Provide the (X, Y) coordinate of the cell's center where the given text is located.  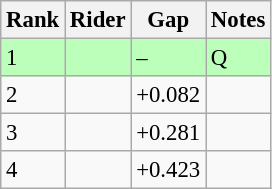
Rider (98, 20)
Q (238, 58)
1 (33, 58)
3 (33, 133)
Gap (168, 20)
2 (33, 95)
+0.082 (168, 95)
4 (33, 170)
+0.423 (168, 170)
– (168, 58)
Rank (33, 20)
+0.281 (168, 133)
Notes (238, 20)
